Return the [X, Y] coordinate for the center point of the cell that contains the specified text.  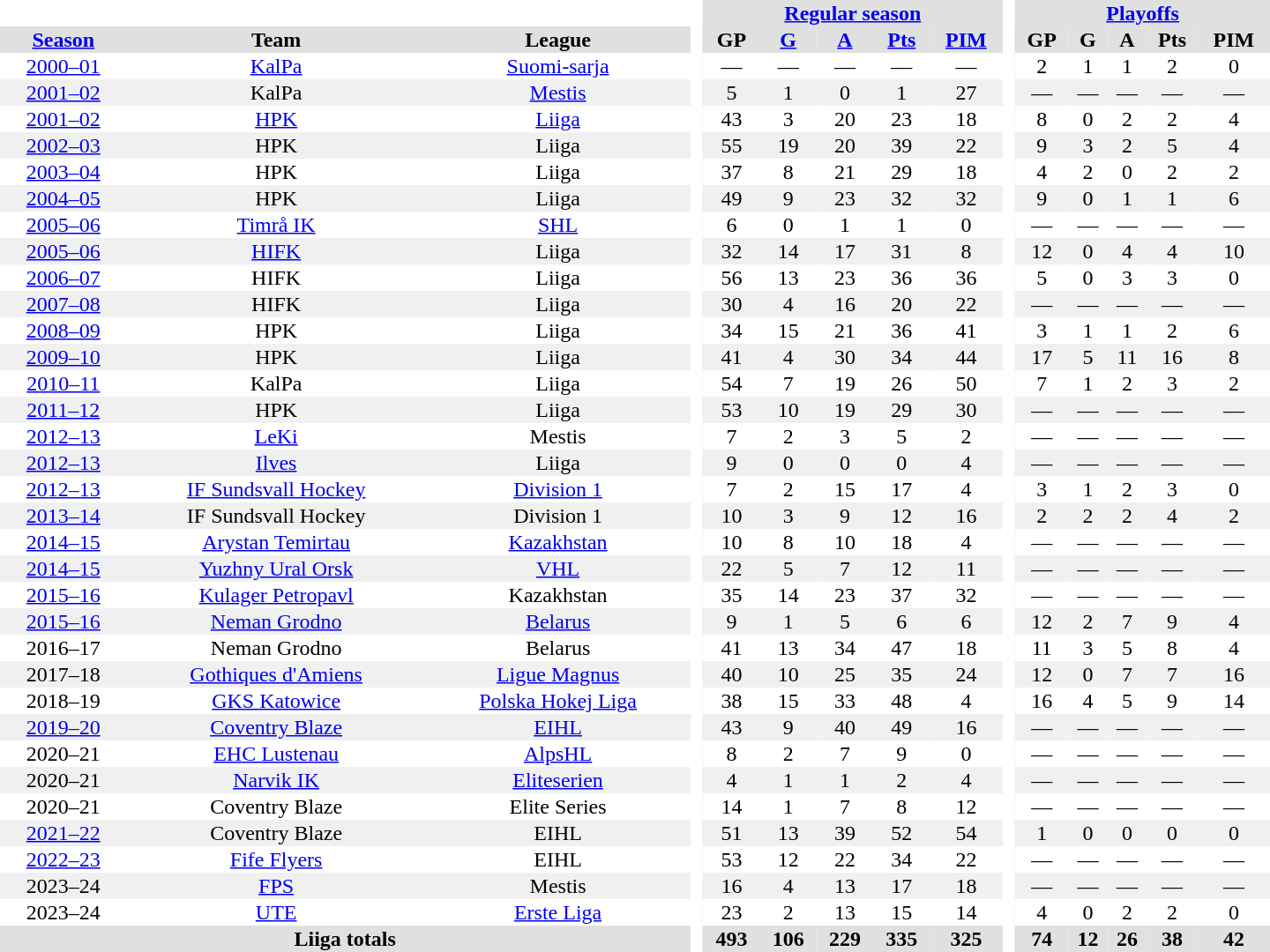
Yuzhny Ural Orsk [277, 569]
31 [901, 251]
48 [901, 701]
UTE [277, 912]
2006–07 [63, 278]
Season [63, 40]
Narvik IK [277, 780]
2004–05 [63, 198]
25 [845, 674]
EHC Lustenau [277, 754]
56 [731, 278]
2022–23 [63, 859]
AlpsHL [558, 754]
325 [966, 939]
106 [788, 939]
74 [1042, 939]
Ilves [277, 463]
2000–01 [63, 66]
2008–09 [63, 331]
FPS [277, 886]
2003–04 [63, 172]
51 [731, 833]
Playoffs [1143, 13]
Arystan Temirtau [277, 542]
Erste Liga [558, 912]
24 [966, 674]
Elite Series [558, 807]
335 [901, 939]
2021–22 [63, 833]
2009–10 [63, 357]
Suomi-sarja [558, 66]
42 [1234, 939]
33 [845, 701]
2019–20 [63, 727]
2017–18 [63, 674]
27 [966, 93]
2013–14 [63, 516]
50 [966, 383]
Liiga totals [345, 939]
2011–12 [63, 410]
Gothiques d'Amiens [277, 674]
493 [731, 939]
47 [901, 648]
44 [966, 357]
Eliteserien [558, 780]
LeKi [277, 436]
SHL [558, 225]
2010–11 [63, 383]
Team [277, 40]
Fife Flyers [277, 859]
Kulager Petropavl [277, 595]
2018–19 [63, 701]
55 [731, 145]
League [558, 40]
Regular season [852, 13]
52 [901, 833]
Timrå IK [277, 225]
2016–17 [63, 648]
229 [845, 939]
Polska Hokej Liga [558, 701]
2007–08 [63, 304]
2002–03 [63, 145]
VHL [558, 569]
Ligue Magnus [558, 674]
GKS Katowice [277, 701]
